Find where the given text appears and provide that cell's center as (x, y) coordinate. 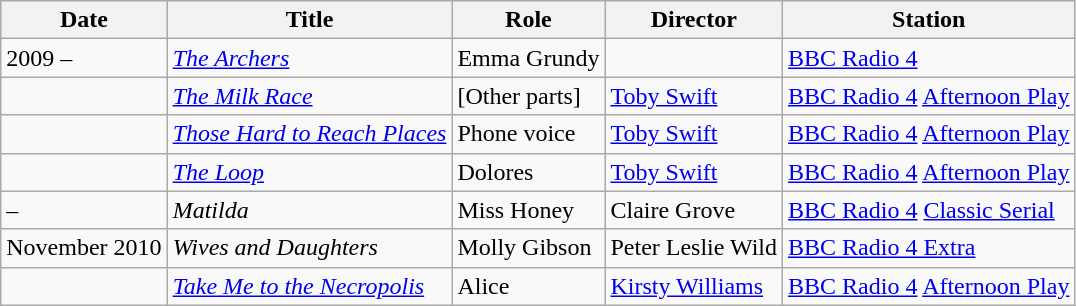
The Loop (310, 172)
The Archers (310, 58)
November 2010 (84, 248)
Dolores (528, 172)
The Milk Race (310, 96)
Wives and Daughters (310, 248)
Take Me to the Necropolis (310, 286)
Date (84, 20)
Emma Grundy (528, 58)
[Other parts] (528, 96)
2009 – (84, 58)
Those Hard to Reach Places (310, 134)
Miss Honey (528, 210)
Phone voice (528, 134)
Claire Grove (694, 210)
Alice (528, 286)
Role (528, 20)
Director (694, 20)
Kirsty Williams (694, 286)
– (84, 210)
Molly Gibson (528, 248)
BBC Radio 4 (929, 58)
Title (310, 20)
Peter Leslie Wild (694, 248)
Matilda (310, 210)
Station (929, 20)
BBC Radio 4 Classic Serial (929, 210)
BBC Radio 4 Extra (929, 248)
